Search for the cell housing the specified text and yield its (X, Y) center coordinate. 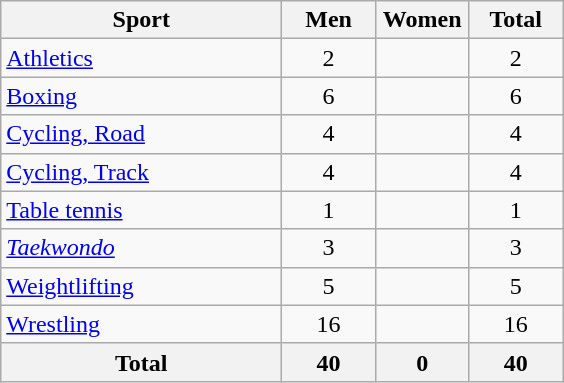
Taekwondo (142, 248)
Athletics (142, 58)
0 (422, 362)
Weightlifting (142, 286)
Women (422, 20)
Cycling, Track (142, 172)
Table tennis (142, 210)
Wrestling (142, 324)
Sport (142, 20)
Boxing (142, 96)
Men (329, 20)
Cycling, Road (142, 134)
